From the cell containing the given text, extract its center point as [X, Y] coordinate. 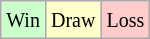
Win [24, 20]
Draw [72, 20]
Loss [126, 20]
